Search for the cell housing the specified text and yield its (X, Y) center coordinate. 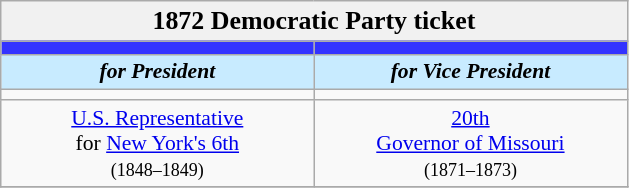
U.S. Representativefor New York's 6th(1848–1849) (158, 144)
for President (158, 72)
20thGovernor of Missouri(1871–1873) (470, 144)
for Vice President (470, 72)
1872 Democratic Party ticket (314, 21)
